From the cell containing the given text, extract its center point as (x, y) coordinate. 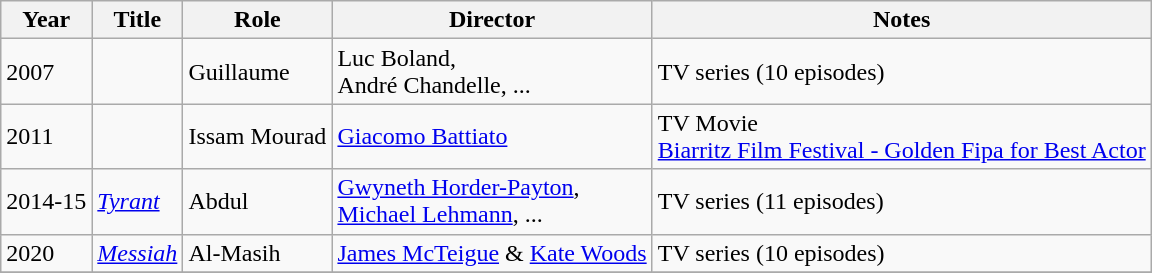
Giacomo Battiato (492, 136)
TV Movie Biarritz Film Festival - Golden Fipa for Best Actor (902, 136)
2020 (46, 253)
2014-15 (46, 202)
Al-Masih (258, 253)
James McTeigue & Kate Woods (492, 253)
Abdul (258, 202)
Year (46, 20)
Director (492, 20)
Messiah (138, 253)
Notes (902, 20)
Issam Mourad (258, 136)
2011 (46, 136)
Guillaume (258, 72)
Title (138, 20)
Tyrant (138, 202)
Role (258, 20)
TV series (11 episodes) (902, 202)
Gwyneth Horder-Payton, Michael Lehmann, ... (492, 202)
Luc Boland, André Chandelle, ... (492, 72)
2007 (46, 72)
